Output the [x, y] coordinate of the center of the cell containing the given text.  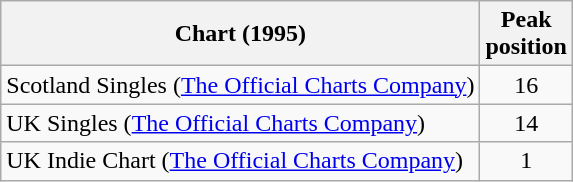
14 [526, 123]
UK Indie Chart (The Official Charts Company) [240, 161]
Chart (1995) [240, 34]
Scotland Singles (The Official Charts Company) [240, 85]
1 [526, 161]
16 [526, 85]
Peakposition [526, 34]
UK Singles (The Official Charts Company) [240, 123]
